Provide the (X, Y) coordinate of the cell's center where the given text is located.  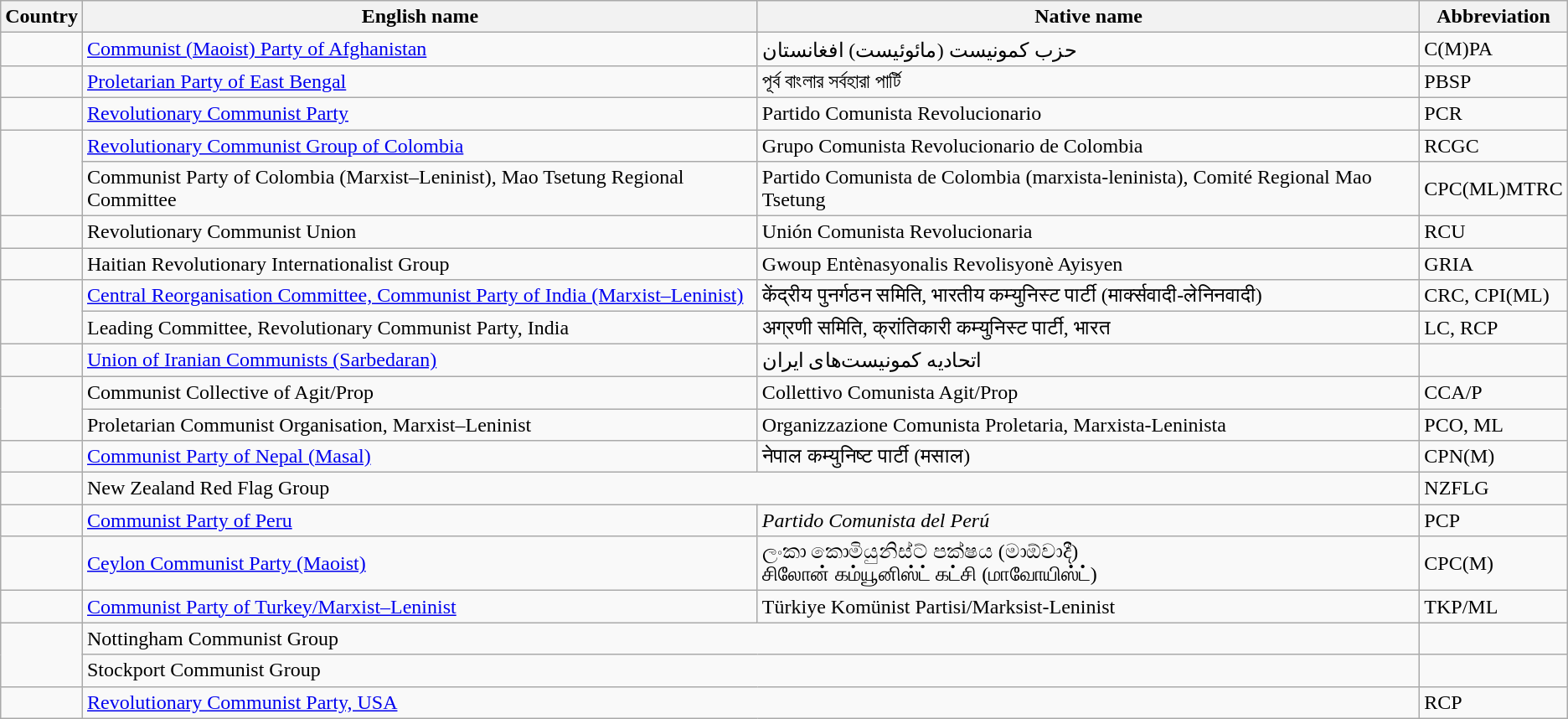
Communist (Maoist) Party of Afghanistan (420, 49)
Communist Party of Turkey/Marxist–Leninist (420, 607)
CPN(M) (1493, 457)
Collettivo Comunista Agit/Prop (1088, 392)
GRIA (1493, 264)
CPC(M) (1493, 563)
RCGC (1493, 145)
TKP/ML (1493, 607)
New Zealand Red Flag Group (750, 489)
PCP (1493, 520)
Haitian Revolutionary Internationalist Group (420, 264)
C(M)PA (1493, 49)
ලංකා කොමියුනිස්ට් පක්ෂය (මාඕවාදී)சிலோன் கம்யூனிஸ்ட் கட்சி (மாவோயிஸ்ட்) (1088, 563)
Türkiye Komünist Partisi/Marksist-Leninist (1088, 607)
Partido Comunista del Perú (1088, 520)
CPC(ML)MTRC (1493, 189)
Gwoup Entènasyonalis Revolisyonè Ayisyen (1088, 264)
Communist Collective of Agit/Prop (420, 392)
CRC, CPI(ML) (1493, 296)
RCU (1493, 232)
Partido Comunista de Colombia (marxista-leninista), Comité Regional Mao Tsetung (1088, 189)
Communist Party of Colombia (Marxist–Leninist), Mao Tsetung Regional Committee (420, 189)
Nottingham Communist Group (750, 639)
PBSP (1493, 81)
RCP (1493, 702)
NZFLG (1493, 489)
Revolutionary Communist Party, USA (750, 702)
Proletarian Communist Organisation, Marxist–Leninist (420, 425)
Communist Party of Peru (420, 520)
नेपाल कम्युनिष्ट पार्टी (मसाल) (1088, 457)
Leading Committee, Revolutionary Communist Party, India (420, 328)
Stockport Communist Group (750, 670)
حزب كمونيست (مائوئيست) افغانستان (1088, 49)
Unión Comunista Revolucionaria (1088, 232)
LC, RCP (1493, 328)
Partido Comunista Revolucionario (1088, 113)
Abbreviation (1493, 17)
PCR (1493, 113)
Communist Party of Nepal (Masal) (420, 457)
Revolutionary Communist Union (420, 232)
Revolutionary Communist Group of Colombia (420, 145)
केंद्रीय पुनर्गठन समिति, भारतीय कम्युनिस्ट पार्टी (मार्क्सवादी-लेनिनवादी) (1088, 296)
Grupo Comunista Revolucionario de Colombia (1088, 145)
अग्रणी समिति, क्रांतिकारी कम्युनिस्ट पार्टी, भारत (1088, 328)
CCA/P (1493, 392)
اتحادیه کمونیست‌های ایران (1088, 360)
পূর্ব বাংলার সর্বহারা পার্টি (1088, 81)
Revolutionary Communist Party (420, 113)
Central Reorganisation Committee, Communist Party of India (Marxist–Leninist) (420, 296)
Union of Iranian Communists (Sarbedaran) (420, 360)
PCO, ML (1493, 425)
Ceylon Communist Party (Maoist) (420, 563)
Organizzazione Comunista Proletaria, Marxista-Leninista (1088, 425)
Native name (1088, 17)
Country (42, 17)
Proletarian Party of East Bengal (420, 81)
English name (420, 17)
